Return the [X, Y] coordinate for the center point of the cell that contains the specified text.  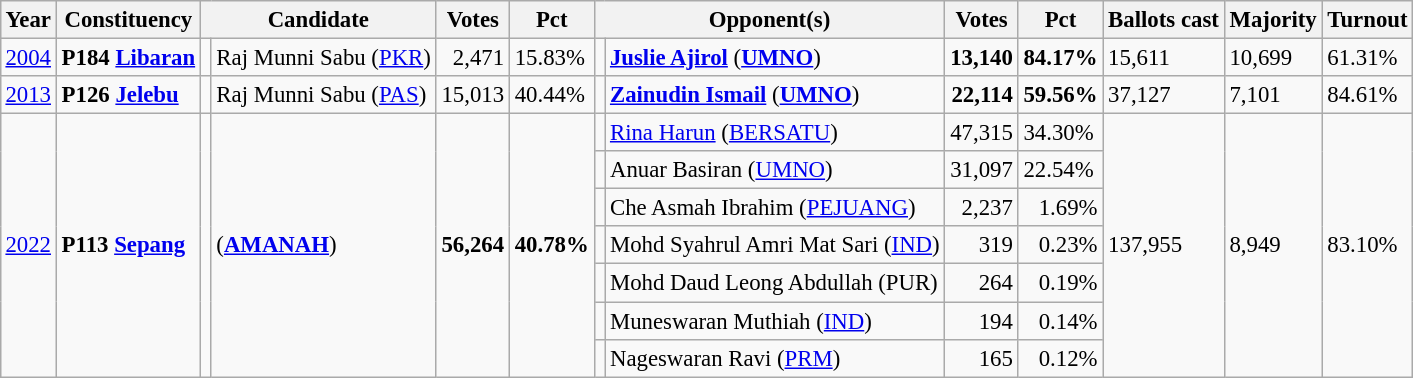
Opponent(s) [770, 20]
Ballots cast [1164, 20]
10,699 [1273, 57]
Mohd Syahrul Amri Mat Sari (IND) [775, 245]
61.31% [1368, 57]
(AMANAH) [324, 246]
Candidate [318, 20]
319 [982, 245]
Raj Munni Sabu (PAS) [324, 95]
8,949 [1273, 246]
Year [28, 20]
2,471 [472, 57]
1.69% [1060, 208]
137,955 [1164, 246]
31,097 [982, 170]
40.44% [552, 95]
Che Asmah Ibrahim (PEJUANG) [775, 208]
40.78% [552, 246]
13,140 [982, 57]
47,315 [982, 133]
22.54% [1060, 170]
2022 [28, 246]
84.61% [1368, 95]
15,013 [472, 95]
15.83% [552, 57]
15,611 [1164, 57]
Rina Harun (BERSATU) [775, 133]
22,114 [982, 95]
2,237 [982, 208]
P184 Libaran [128, 57]
264 [982, 283]
P126 Jelebu [128, 95]
0.19% [1060, 283]
0.12% [1060, 358]
Raj Munni Sabu (PKR) [324, 57]
59.56% [1060, 95]
Anuar Basiran (UMNO) [775, 170]
2013 [28, 95]
Mohd Daud Leong Abdullah (PUR) [775, 283]
Nageswaran Ravi (PRM) [775, 358]
Majority [1273, 20]
Muneswaran Muthiah (IND) [775, 321]
Constituency [128, 20]
7,101 [1273, 95]
Turnout [1368, 20]
37,127 [1164, 95]
56,264 [472, 246]
Juslie Ajirol (UMNO) [775, 57]
83.10% [1368, 246]
194 [982, 321]
2004 [28, 57]
34.30% [1060, 133]
P113 Sepang [128, 246]
0.14% [1060, 321]
0.23% [1060, 245]
Zainudin Ismail (UMNO) [775, 95]
165 [982, 358]
84.17% [1060, 57]
